Return the [X, Y] coordinate for the center point of the cell that contains the specified text.  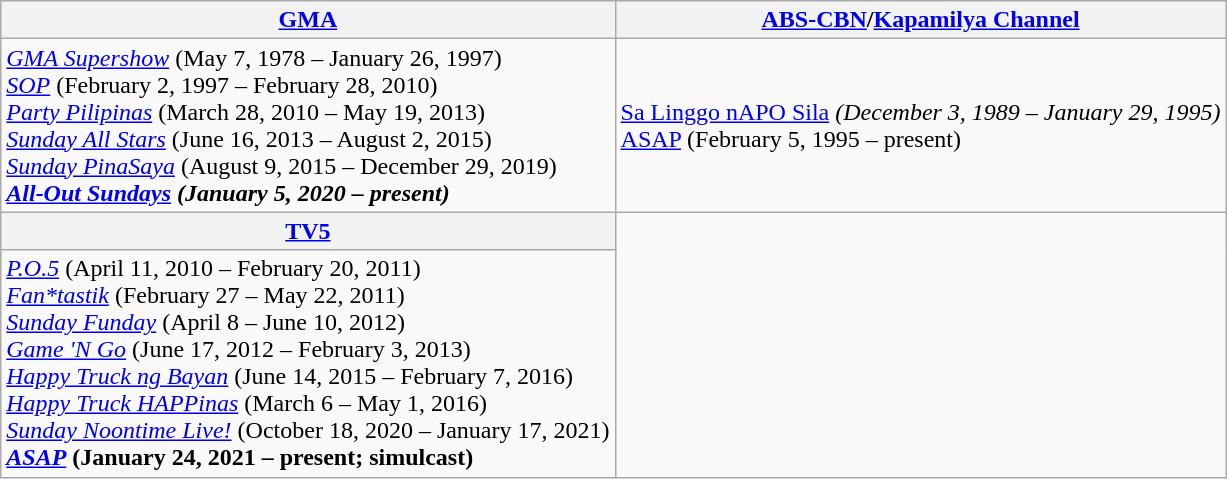
TV5 [308, 231]
ABS-CBN/Kapamilya Channel [920, 20]
GMA [308, 20]
Sa Linggo nAPO Sila (December 3, 1989 – January 29, 1995)ASAP (February 5, 1995 – present) [920, 126]
